Find where the given text appears and provide that cell's center as (X, Y) coordinate. 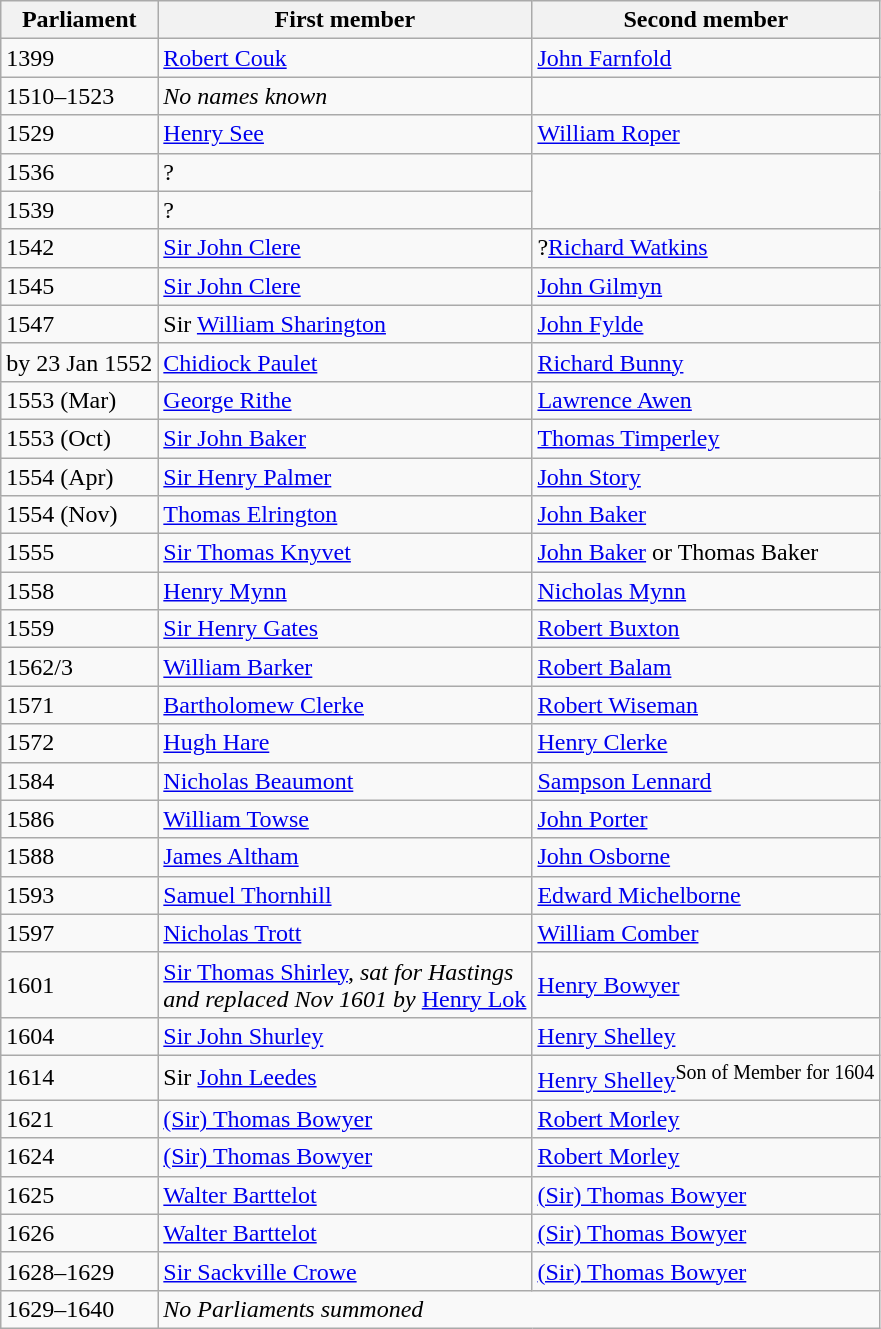
1553 (Oct) (80, 438)
William Comber (706, 933)
Henry Shelley (706, 1036)
Lawrence Awen (706, 400)
1629–1640 (80, 1309)
John Farnfold (706, 58)
Edward Michelborne (706, 895)
1597 (80, 933)
Sir Thomas Shirley, sat for Hastings and replaced Nov 1601 by Henry Lok (345, 984)
1529 (80, 134)
John Baker (706, 515)
1558 (80, 591)
1536 (80, 172)
1554 (Nov) (80, 515)
1593 (80, 895)
1586 (80, 819)
?Richard Watkins (706, 248)
1553 (Mar) (80, 400)
John Fylde (706, 324)
1572 (80, 743)
Sampson Lennard (706, 781)
Sir John Leedes (345, 1078)
George Rithe (345, 400)
No Parliaments summoned (519, 1309)
1555 (80, 553)
1624 (80, 1157)
William Roper (706, 134)
Sir Thomas Knyvet (345, 553)
Sir John Baker (345, 438)
1554 (Apr) (80, 477)
Henry See (345, 134)
William Barker (345, 667)
1621 (80, 1119)
Thomas Timperley (706, 438)
Sir William Sharington (345, 324)
John Story (706, 477)
James Altham (345, 857)
Parliament (80, 20)
1626 (80, 1233)
1604 (80, 1036)
John Porter (706, 819)
by 23 Jan 1552 (80, 362)
John Baker or Thomas Baker (706, 553)
1571 (80, 705)
Sir Henry Gates (345, 629)
Richard Bunny (706, 362)
Robert Wiseman (706, 705)
1399 (80, 58)
Samuel Thornhill (345, 895)
William Towse (345, 819)
Robert Couk (345, 58)
Bartholomew Clerke (345, 705)
Sir Henry Palmer (345, 477)
Henry Mynn (345, 591)
Robert Buxton (706, 629)
1545 (80, 286)
Henry ShelleySon of Member for 1604 (706, 1078)
Thomas Elrington (345, 515)
First member (345, 20)
1601 (80, 984)
1539 (80, 210)
Second member (706, 20)
Sir John Shurley (345, 1036)
Nicholas Mynn (706, 591)
1625 (80, 1195)
1562/3 (80, 667)
John Gilmyn (706, 286)
1584 (80, 781)
No names known (345, 96)
Nicholas Beaumont (345, 781)
Sir Sackville Crowe (345, 1271)
1559 (80, 629)
Henry Bowyer (706, 984)
1588 (80, 857)
1542 (80, 248)
John Osborne (706, 857)
Hugh Hare (345, 743)
1510–1523 (80, 96)
Chidiock Paulet (345, 362)
1628–1629 (80, 1271)
Robert Balam (706, 667)
Henry Clerke (706, 743)
1614 (80, 1078)
1547 (80, 324)
Nicholas Trott (345, 933)
